Extract the (x, y) coordinate from the center of the cell holding the provided text.  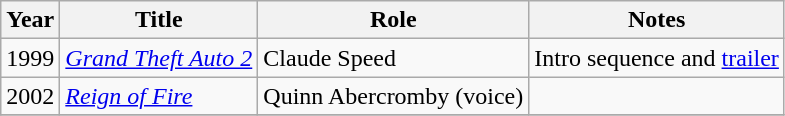
Claude Speed (394, 58)
1999 (30, 58)
Intro sequence and trailer (657, 58)
Grand Theft Auto 2 (159, 58)
Quinn Abercromby (voice) (394, 96)
2002 (30, 96)
Reign of Fire (159, 96)
Notes (657, 20)
Year (30, 20)
Title (159, 20)
Role (394, 20)
